Return [X, Y] of the center of cell containing provided text 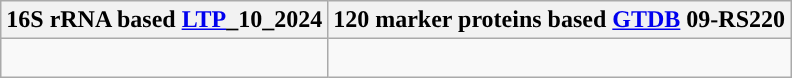
16S rRNA based LTP_10_2024 [164, 20]
120 marker proteins based GTDB 09-RS220 [560, 20]
